Determine the [x, y] coordinate at the center of the cell enclosing the given text.  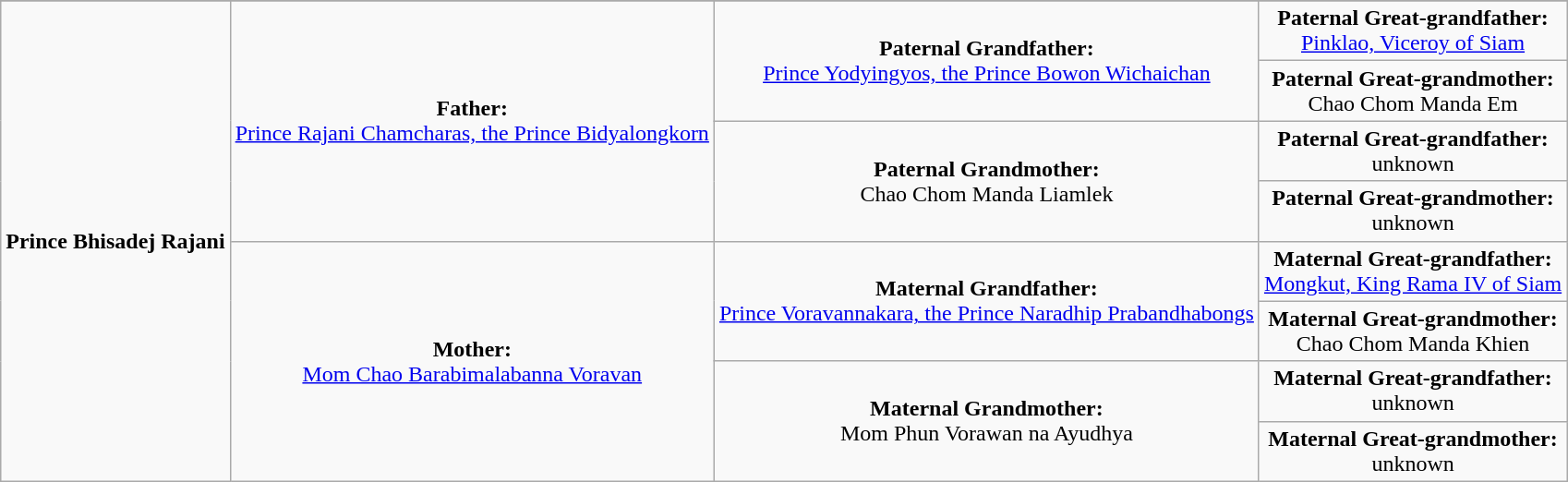
Maternal Grandmother:Mom Phun Vorawan na Ayudhya [986, 421]
Paternal Great-grandfather:Pinklao, Viceroy of Siam [1413, 31]
Paternal Grandmother:Chao Chom Manda Liamlek [986, 181]
Maternal Great-grandmother:unknown [1413, 451]
Paternal Great-grandmother:Chao Chom Manda Em [1413, 90]
Prince Bhisadej Rajani [115, 241]
Mother:Mom Chao Barabimalabanna Voravan [472, 361]
Paternal Grandfather:Prince Yodyingyos, the Prince Bowon Wichaichan [986, 61]
Maternal Great-grandfather:Mongkut, King Rama IV of Siam [1413, 271]
Paternal Great-grandmother:unknown [1413, 211]
Father:Prince Rajani Chamcharas, the Prince Bidyalongkorn [472, 121]
Maternal Great-grandmother: Chao Chom Manda Khien [1413, 331]
Paternal Great-grandfather:unknown [1413, 151]
Maternal Great-grandfather: unknown [1413, 392]
Maternal Grandfather:Prince Voravannakara, the Prince Naradhip Prabandhabongs [986, 301]
